For the text-containing cell, return its midpoint in (X, Y) coordinate format. 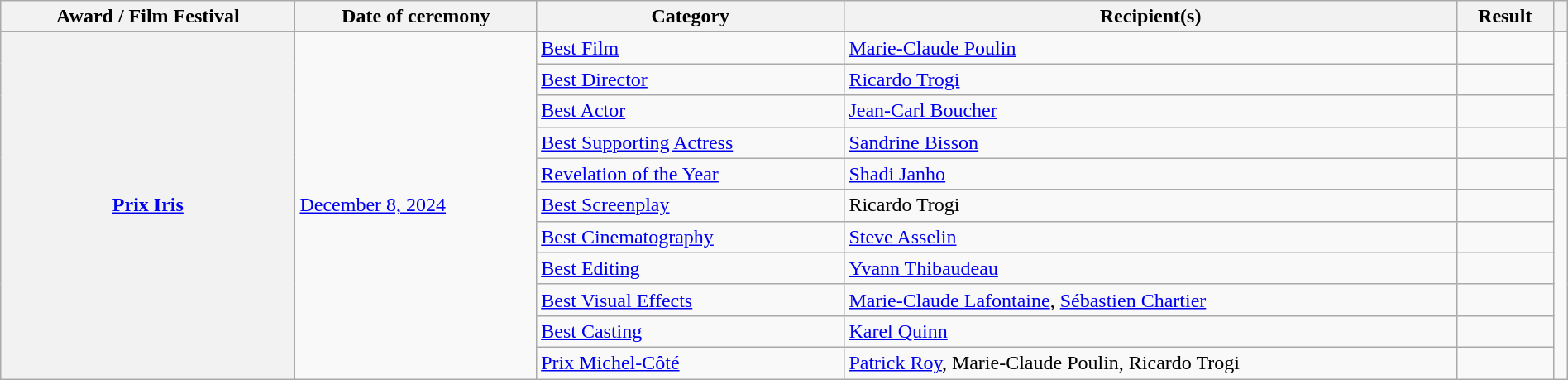
December 8, 2024 (416, 205)
Sandrine Bisson (1150, 142)
Best Actor (691, 111)
Karel Quinn (1150, 331)
Shadi Janho (1150, 174)
Marie-Claude Poulin (1150, 48)
Best Editing (691, 268)
Revelation of the Year (691, 174)
Jean-Carl Boucher (1150, 111)
Recipient(s) (1150, 17)
Prix Iris (148, 205)
Yvann Thibaudeau (1150, 268)
Category (691, 17)
Steve Asselin (1150, 237)
Best Cinematography (691, 237)
Prix Michel-Côté (691, 363)
Best Visual Effects (691, 300)
Award / Film Festival (148, 17)
Best Casting (691, 331)
Marie-Claude Lafontaine, Sébastien Chartier (1150, 300)
Best Director (691, 79)
Best Screenplay (691, 205)
Best Supporting Actress (691, 142)
Patrick Roy, Marie-Claude Poulin, Ricardo Trogi (1150, 363)
Date of ceremony (416, 17)
Best Film (691, 48)
Result (1505, 17)
